Output the (x, y) coordinate of the center of the cell containing the given text.  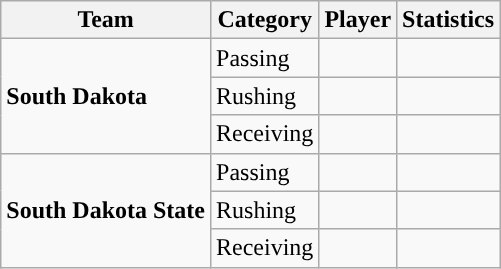
Statistics (448, 20)
Player (358, 20)
Category (265, 20)
Team (106, 20)
South Dakota (106, 96)
South Dakota State (106, 210)
